For the text-containing cell, return its midpoint in (x, y) coordinate format. 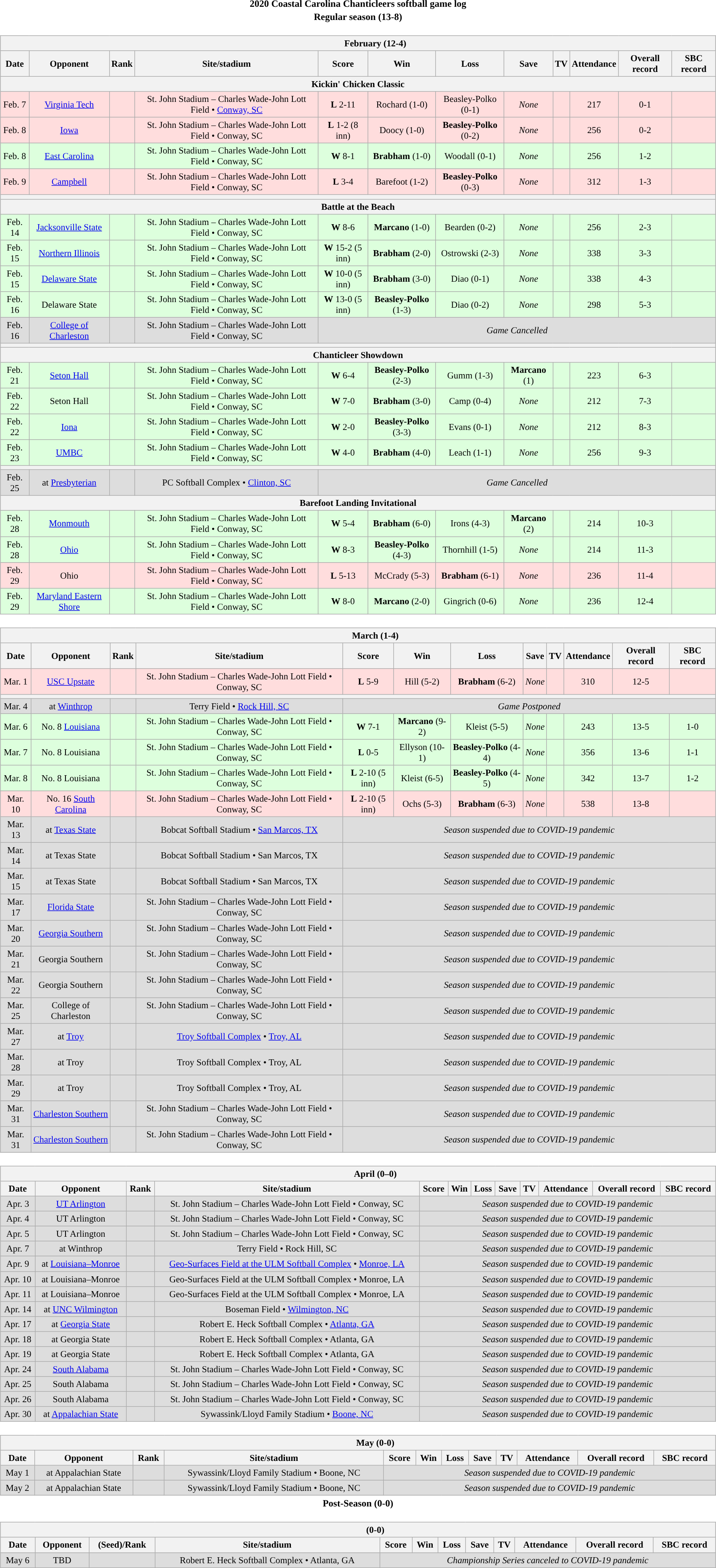
Leach (1-1) (470, 453)
East Carolina (70, 156)
Mar. 27 (16, 1037)
No. 16 South Carolina (71, 804)
Feb. 7 (15, 105)
Mar. 14 (16, 856)
Florida State (71, 907)
Brabham (1-0) (402, 156)
Mar. 8 (16, 778)
Mar. 15 (16, 882)
W 6-4 (343, 376)
Feb. 23 (15, 453)
Jacksonville State (70, 227)
USC Upstate (71, 682)
Hill (5-2) (422, 682)
Mar. 7 (16, 752)
Mar. 25 (16, 1010)
Brabham (2-0) (402, 253)
12-5 (641, 682)
0-2 (645, 130)
3-3 (645, 253)
Feb. 25 (15, 483)
538 (588, 804)
Marcano (2-0) (402, 601)
Apr. 11 (18, 1294)
Apr. 17 (18, 1324)
Boseman Field • Wilmington, NC (287, 1309)
Monmouth (70, 523)
Rochard (1-0) (402, 105)
May 1 (18, 1473)
13-8 (641, 804)
13-7 (641, 778)
Apr. 5 (18, 1234)
PC Softball Complex • Clinton, SC (226, 483)
Battle at the Beach (358, 207)
Thornhill (1-5) (470, 549)
Mar. 10 (16, 804)
W 13-0 (5 inn) (343, 304)
Kleist (6-5) (422, 778)
Feb. 21 (15, 376)
W 8-1 (343, 156)
Ellyson (10-1) (422, 752)
W 7-1 (368, 726)
Apr. 18 (18, 1339)
Brabham (4-0) (402, 453)
Evans (0-1) (470, 427)
Mar. 4 (16, 706)
Feb. 14 (15, 227)
Beasley-Polko (3-3) (402, 427)
11-4 (645, 575)
Marcano (9-2) (422, 726)
Apr. 7 (18, 1249)
5-3 (645, 304)
Mar. 28 (16, 1062)
Diao (0-1) (470, 279)
Feb. 9 (15, 182)
Apr. 10 (18, 1279)
Gumm (1-3) (470, 376)
243 (588, 726)
L 5-13 (343, 575)
UMBC (70, 453)
Mar. 20 (16, 933)
May 2 (18, 1488)
W 5-4 (343, 523)
Diao (0-2) (470, 304)
L 3-4 (343, 182)
Barefoot (1-2) (402, 182)
Beasley-Polko (0-3) (470, 182)
Bearden (0-2) (470, 227)
7-3 (645, 401)
Mar. 1 (16, 682)
310 (588, 682)
W 7-0 (343, 401)
May 6 (18, 1560)
Brabham (6-0) (402, 523)
Beasley-Polko (4-4) (487, 752)
at UNC Wilmington (81, 1309)
Doocy (1-0) (402, 130)
Apr. 3 (18, 1204)
13-5 (641, 726)
Game Postponed (529, 706)
Marcano (2) (529, 523)
Virginia Tech (70, 105)
Maryland Eastern Shore (70, 601)
(0-0) (358, 1530)
Mar. 29 (16, 1088)
Mar. 6 (16, 726)
Kickin' Chicken Classic (358, 84)
Beasley-Polko (4-3) (402, 549)
312 (594, 182)
February (12-4) (358, 43)
11-3 (645, 549)
W 8-6 (343, 227)
L 1-2 (8 inn) (343, 130)
Iona (70, 427)
McCrady (5-3) (402, 575)
1-1 (692, 752)
Ostrowski (2-3) (470, 253)
Beasley-Polko (4-5) (487, 778)
Gingrich (0-6) (470, 601)
Campbell (70, 182)
4-3 (645, 279)
1-0 (692, 726)
Apr. 14 (18, 1309)
W 10-0 (5 inn) (343, 279)
12-4 (645, 601)
Northern Illinois (70, 253)
Kleist (5-5) (487, 726)
Mar. 13 (16, 830)
(Seed)/Rank (122, 1545)
Brabham (6-2) (487, 682)
Apr. 26 (18, 1399)
W 8-0 (343, 601)
Apr. 9 (18, 1264)
L 0-5 (368, 752)
W 15-2 (5 inn) (343, 253)
Irons (4-3) (470, 523)
W 4-0 (343, 453)
Championship Series canceled to COVID-19 pandemic (547, 1560)
Apr. 25 (18, 1384)
Barefoot Landing Invitational (358, 503)
W 8-3 (343, 549)
Apr. 19 (18, 1354)
March (1-4) (358, 635)
Marcano (1-0) (402, 227)
217 (594, 105)
Apr. 30 (18, 1414)
May (0-0) (358, 1443)
W 2-0 (343, 427)
9-3 (645, 453)
1-3 (645, 182)
Beasley-Polko (1-3) (402, 304)
Brabham (6-1) (470, 575)
TBD (62, 1560)
L 5-9 (368, 682)
Mar. 21 (16, 959)
Marcano (1) (529, 376)
223 (594, 376)
Camp (0-4) (470, 401)
Beasley-Polko (0-2) (470, 130)
Iowa (70, 130)
8-3 (645, 427)
April (0–0) (358, 1174)
Woodall (0-1) (470, 156)
Apr. 4 (18, 1219)
342 (588, 778)
0-1 (645, 105)
at Presbyterian (70, 483)
Ochs (5-3) (422, 804)
Beasley-Polko (0-1) (470, 105)
Chanticleer Showdown (358, 355)
Beasley-Polko (2-3) (402, 376)
Mar. 17 (16, 907)
L 2-11 (343, 105)
13-6 (641, 752)
Brabham (6-3) (487, 804)
356 (588, 752)
Apr. 24 (18, 1369)
6-3 (645, 376)
2-3 (645, 227)
298 (594, 304)
10-3 (645, 523)
Mar. 22 (16, 985)
